Search for the cell housing the specified text and yield its (X, Y) center coordinate. 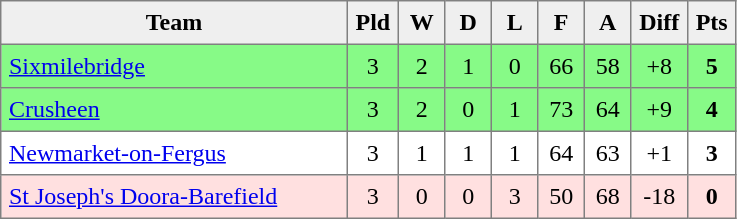
W (421, 23)
5 (711, 66)
Pts (711, 23)
Diff (659, 23)
4 (711, 110)
A (607, 23)
L (514, 23)
Newmarket-on-Fergus (174, 153)
St Joseph's Doora-Barefield (174, 197)
66 (561, 66)
+9 (659, 110)
F (561, 23)
58 (607, 66)
Pld (372, 23)
73 (561, 110)
-18 (659, 197)
63 (607, 153)
+1 (659, 153)
+8 (659, 66)
68 (607, 197)
Team (174, 23)
D (468, 23)
Sixmilebridge (174, 66)
Crusheen (174, 110)
50 (561, 197)
